Pinpoint the cell where the given text exists, returning its (X, Y) midpoint coordinate. 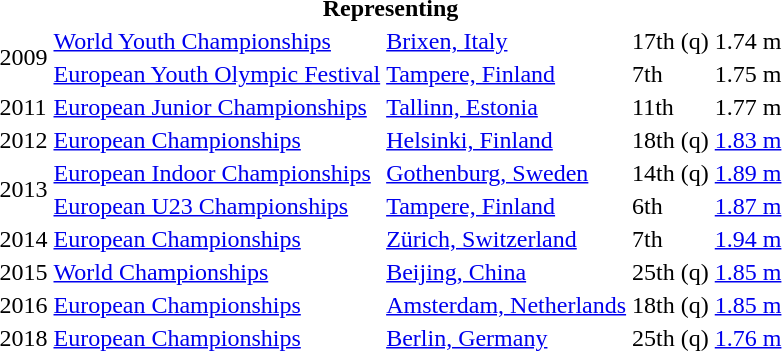
17th (q) (671, 41)
Brixen, Italy (506, 41)
11th (671, 107)
Amsterdam, Netherlands (506, 305)
Gothenburg, Sweden (506, 173)
Beijing, China (506, 272)
Helsinki, Finland (506, 140)
European Youth Olympic Festival (217, 74)
14th (q) (671, 173)
European Junior Championships (217, 107)
European U23 Championships (217, 206)
World Youth Championships (217, 41)
Tallinn, Estonia (506, 107)
European Indoor Championships (217, 173)
25th (q) (671, 272)
Zürich, Switzerland (506, 239)
6th (671, 206)
World Championships (217, 272)
